From the cell containing the given text, extract its center point as [X, Y] coordinate. 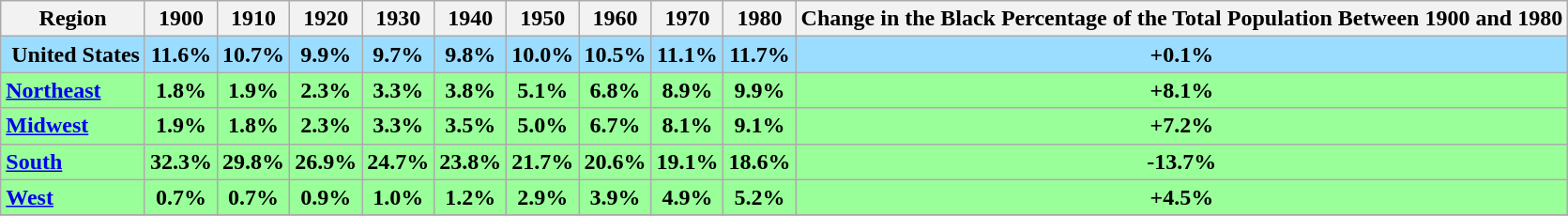
+4.5% [1182, 197]
5.1% [542, 90]
1930 [398, 19]
West [73, 197]
1.0% [398, 197]
+7.2% [1182, 126]
11.7% [760, 54]
8.9% [687, 90]
9.8% [471, 54]
5.2% [760, 197]
1970 [687, 19]
26.9% [327, 162]
Change in the Black Percentage of the Total Population Between 1900 and 1980 [1182, 19]
3.5% [471, 126]
24.7% [398, 162]
21.7% [542, 162]
3.9% [616, 197]
Midwest [73, 126]
6.8% [616, 90]
6.7% [616, 126]
0.9% [327, 197]
1920 [327, 19]
10.7% [253, 54]
Northeast [73, 90]
5.0% [542, 126]
11.6% [180, 54]
+0.1% [1182, 54]
1980 [760, 19]
Region [73, 19]
+8.1% [1182, 90]
1950 [542, 19]
4.9% [687, 197]
1940 [471, 19]
1910 [253, 19]
1900 [180, 19]
United States [73, 54]
18.6% [760, 162]
1960 [616, 19]
2.9% [542, 197]
32.3% [180, 162]
South [73, 162]
3.8% [471, 90]
-13.7% [1182, 162]
9.1% [760, 126]
8.1% [687, 126]
19.1% [687, 162]
10.0% [542, 54]
29.8% [253, 162]
20.6% [616, 162]
9.7% [398, 54]
23.8% [471, 162]
1.2% [471, 197]
10.5% [616, 54]
11.1% [687, 54]
